For the text-containing cell, return its midpoint in (x, y) coordinate format. 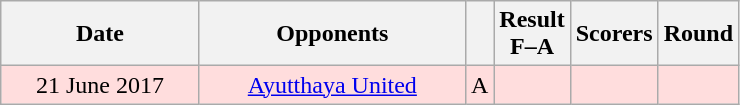
21 June 2017 (100, 85)
Ayutthaya United (332, 85)
Scorers (614, 34)
Opponents (332, 34)
Round (698, 34)
ResultF–A (532, 34)
A (479, 85)
Date (100, 34)
